Find where the given text appears and provide that cell's center as (X, Y) coordinate. 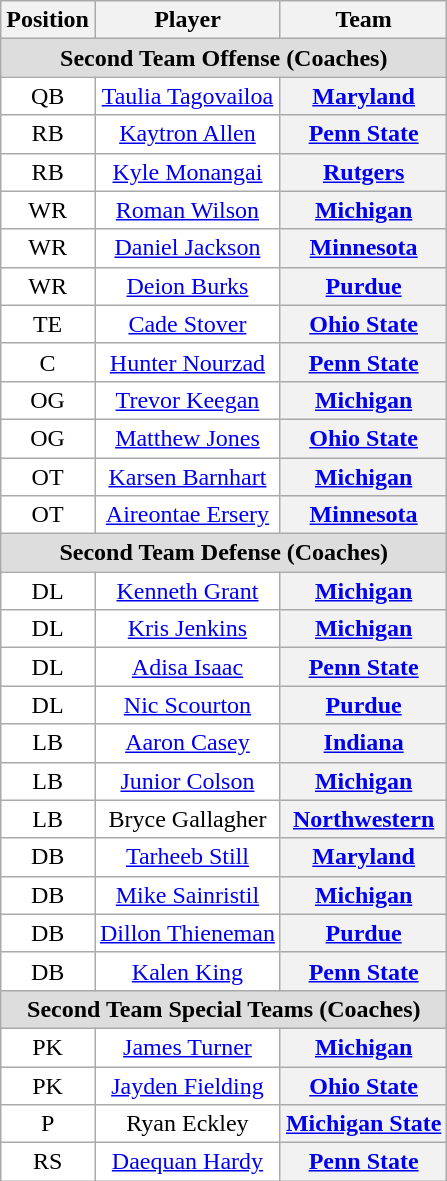
Bryce Gallagher (187, 819)
Indiana (363, 743)
Karsen Barnhart (187, 477)
Michigan State (363, 1124)
Adisa Isaac (187, 667)
P (48, 1124)
Cade Stover (187, 324)
TE (48, 324)
Roman Wilson (187, 210)
Position (48, 20)
Taulia Tagovailoa (187, 96)
Tarheeb Still (187, 857)
Kris Jenkins (187, 629)
Dillon Thieneman (187, 933)
Second Team Defense (Coaches) (224, 553)
Nic Scourton (187, 705)
Rutgers (363, 172)
Second Team Special Teams (Coaches) (224, 1009)
Mike Sainristil (187, 895)
Aireontae Ersery (187, 515)
Kaytron Allen (187, 134)
Jayden Fielding (187, 1085)
Deion Burks (187, 286)
Team (363, 20)
RS (48, 1162)
Player (187, 20)
Kalen King (187, 971)
Hunter Nourzad (187, 362)
Junior Colson (187, 781)
Trevor Keegan (187, 400)
Kyle Monangai (187, 172)
Kenneth Grant (187, 591)
Northwestern (363, 819)
Aaron Casey (187, 743)
C (48, 362)
Ryan Eckley (187, 1124)
Second Team Offense (Coaches) (224, 58)
James Turner (187, 1047)
QB (48, 96)
Daniel Jackson (187, 248)
Daequan Hardy (187, 1162)
Matthew Jones (187, 438)
